Identify which cell holds the provided text, then report its [X, Y] central coordinate. 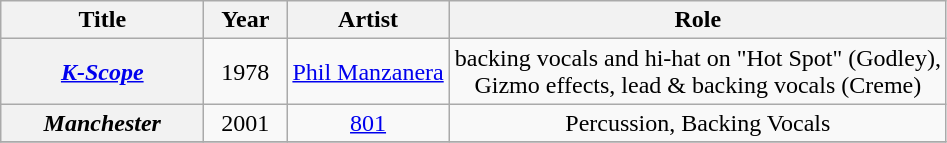
Role [698, 20]
Artist [368, 20]
Manchester [102, 123]
K-Scope [102, 72]
1978 [246, 72]
Year [246, 20]
Title [102, 20]
backing vocals and hi-hat on "Hot Spot" (Godley), Gizmo effects, lead & backing vocals (Creme) [698, 72]
2001 [246, 123]
Percussion, Backing Vocals [698, 123]
Phil Manzanera [368, 72]
801 [368, 123]
